From the cell containing the given text, extract its center point as [x, y] coordinate. 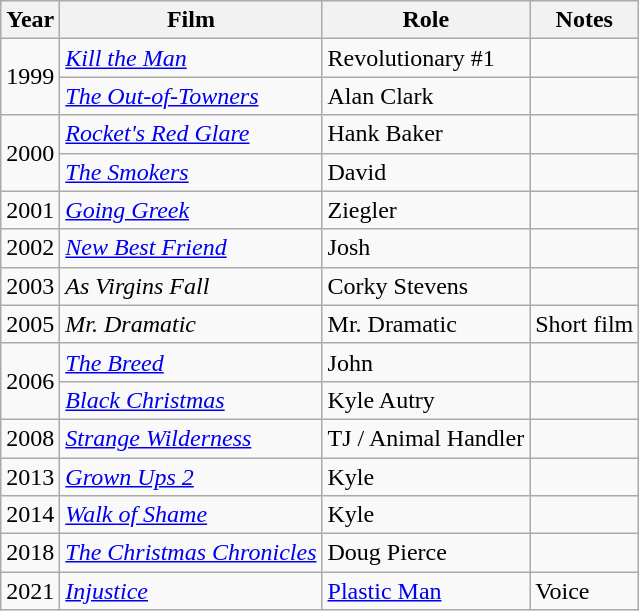
Plastic Man [426, 591]
David [426, 172]
John [426, 362]
Corky Stevens [426, 286]
Rocket's Red Glare [191, 134]
2006 [30, 381]
Revolutionary #1 [426, 58]
Short film [584, 324]
2008 [30, 438]
Black Christmas [191, 400]
The Smokers [191, 172]
Alan Clark [426, 96]
2013 [30, 477]
Film [191, 20]
New Best Friend [191, 248]
TJ / Animal Handler [426, 438]
The Breed [191, 362]
2014 [30, 515]
Voice [584, 591]
As Virgins Fall [191, 286]
The Christmas Chronicles [191, 553]
Going Greek [191, 210]
Notes [584, 20]
2001 [30, 210]
Hank Baker [426, 134]
Grown Ups 2 [191, 477]
Josh [426, 248]
2000 [30, 153]
Walk of Shame [191, 515]
2002 [30, 248]
Doug Pierce [426, 553]
Ziegler [426, 210]
Kill the Man [191, 58]
Role [426, 20]
Year [30, 20]
The Out-of-Towners [191, 96]
Kyle Autry [426, 400]
2021 [30, 591]
2018 [30, 553]
2005 [30, 324]
1999 [30, 77]
2003 [30, 286]
Injustice [191, 591]
Strange Wilderness [191, 438]
